Extract the [X, Y] coordinate from the center of the cell holding the provided text.  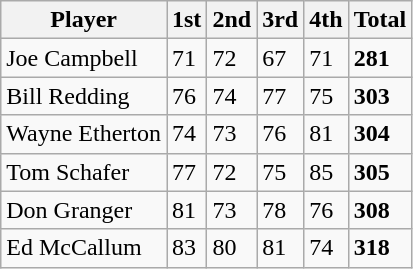
Bill Redding [84, 96]
3rd [280, 20]
Total [380, 20]
308 [380, 210]
Don Granger [84, 210]
Player [84, 20]
2nd [232, 20]
Ed McCallum [84, 248]
78 [280, 210]
303 [380, 96]
83 [186, 248]
305 [380, 172]
1st [186, 20]
304 [380, 134]
4th [326, 20]
Tom Schafer [84, 172]
281 [380, 58]
Wayne Etherton [84, 134]
Joe Campbell [84, 58]
318 [380, 248]
67 [280, 58]
85 [326, 172]
80 [232, 248]
